Locate the cell with the specified text and output its [X, Y] center coordinate. 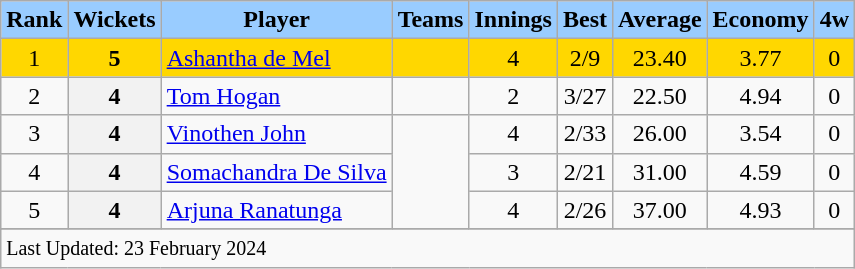
3/27 [584, 96]
1 [34, 58]
4.93 [760, 210]
Economy [760, 20]
Vinothen John [276, 134]
4w [834, 20]
2/33 [584, 134]
3.54 [760, 134]
Ashantha de Mel [276, 58]
Wickets [114, 20]
23.40 [660, 58]
Tom Hogan [276, 96]
Average [660, 20]
Teams [430, 20]
2/21 [584, 172]
2/9 [584, 58]
37.00 [660, 210]
4.94 [760, 96]
Arjuna Ranatunga [276, 210]
Player [276, 20]
22.50 [660, 96]
3.77 [760, 58]
Innings [513, 20]
26.00 [660, 134]
Somachandra De Silva [276, 172]
31.00 [660, 172]
2/26 [584, 210]
Rank [34, 20]
4.59 [760, 172]
Best [584, 20]
Last Updated: 23 February 2024 [428, 248]
